Provide the [X, Y] coordinate of the cell's center where the given text is located.  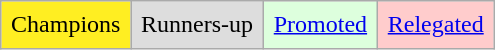
Runners-up [198, 25]
Relegated [436, 25]
Promoted [320, 25]
Champions [66, 25]
